Return (x, y) of the center of cell containing provided text 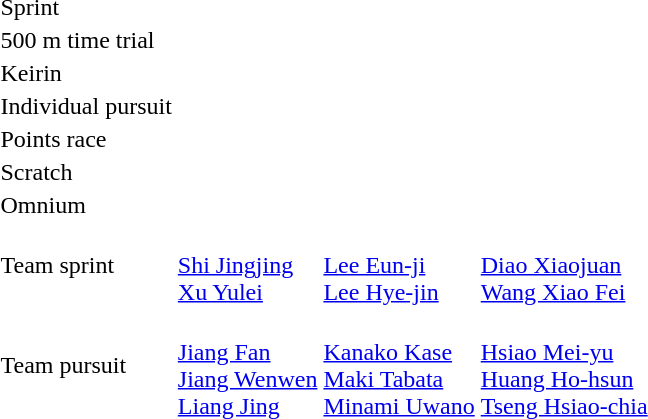
Lee Eun-jiLee Hye-jin (399, 265)
Shi JingjingXu Yulei (248, 265)
